Detect which cell encompasses the target text, then output its (x, y) center coordinate. 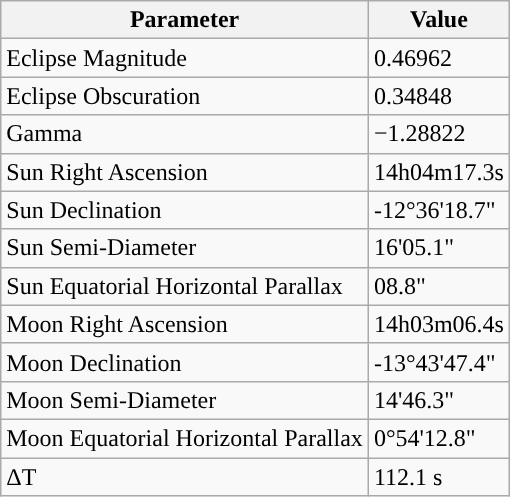
0.34848 (438, 96)
0.46962 (438, 58)
Value (438, 20)
112.1 s (438, 477)
14'46.3" (438, 400)
16'05.1" (438, 248)
14h04m17.3s (438, 172)
Moon Right Ascension (185, 324)
Sun Declination (185, 210)
14h03m06.4s (438, 324)
Eclipse Magnitude (185, 58)
ΔT (185, 477)
Sun Right Ascension (185, 172)
Moon Declination (185, 362)
Moon Semi-Diameter (185, 400)
-13°43'47.4" (438, 362)
Sun Semi-Diameter (185, 248)
Moon Equatorial Horizontal Parallax (185, 438)
Eclipse Obscuration (185, 96)
08.8" (438, 286)
Gamma (185, 134)
−1.28822 (438, 134)
Parameter (185, 20)
-12°36'18.7" (438, 210)
Sun Equatorial Horizontal Parallax (185, 286)
0°54'12.8" (438, 438)
